Search for the cell housing the specified text and yield its [x, y] center coordinate. 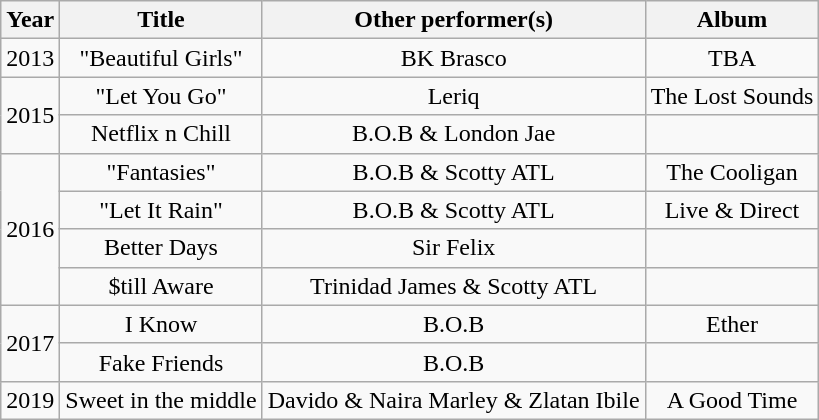
Netflix n Chill [161, 134]
"Let It Rain" [161, 210]
Fake Friends [161, 362]
2013 [30, 58]
B.O.B & London Jae [454, 134]
2019 [30, 400]
2017 [30, 343]
A Good Time [732, 400]
Sir Felix [454, 248]
Live & Direct [732, 210]
Sweet in the middle [161, 400]
Trinidad James & Scotty ATL [454, 286]
Ether [732, 324]
Davido & Naira Marley & Zlatan Ibile [454, 400]
Album [732, 20]
"Fantasies" [161, 172]
Title [161, 20]
The Lost Sounds [732, 96]
Other performer(s) [454, 20]
TBA [732, 58]
2015 [30, 115]
Better Days [161, 248]
2016 [30, 229]
Leriq [454, 96]
Year [30, 20]
BK Brasco [454, 58]
The Cooligan [732, 172]
"Beautiful Girls" [161, 58]
"Let You Go" [161, 96]
$till Aware [161, 286]
I Know [161, 324]
